Search for the cell housing the specified text and yield its [x, y] center coordinate. 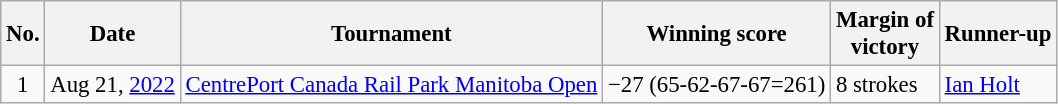
Margin ofvictory [886, 34]
1 [23, 85]
Date [112, 34]
−27 (65-62-67-67=261) [717, 85]
Tournament [391, 34]
Runner-up [998, 34]
Ian Holt [998, 85]
CentrePort Canada Rail Park Manitoba Open [391, 85]
8 strokes [886, 85]
No. [23, 34]
Aug 21, 2022 [112, 85]
Winning score [717, 34]
